Locate the cell with the specified text and output its [x, y] center coordinate. 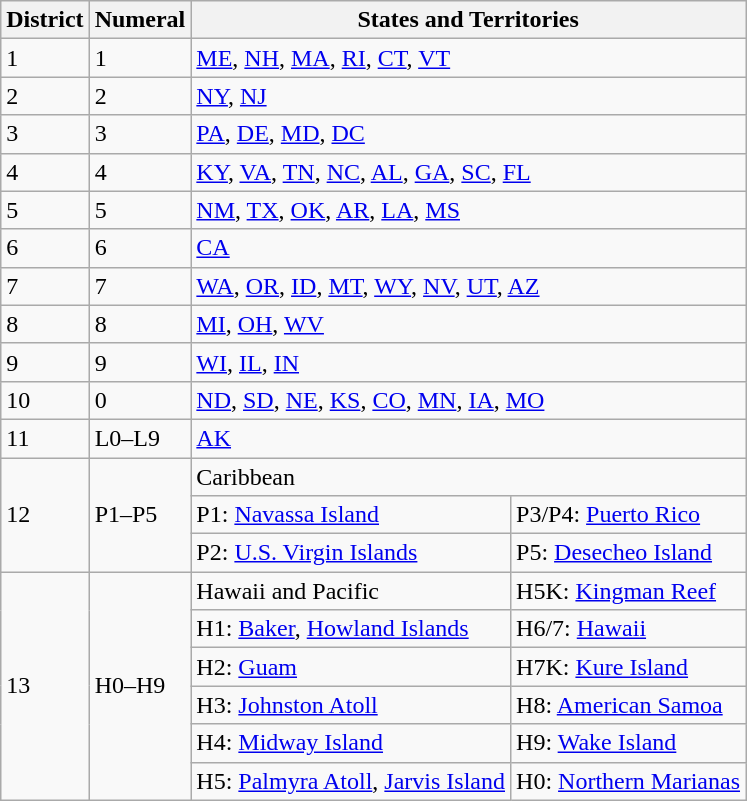
13 [45, 686]
ME, NH, MA, RI, CT, VT [468, 58]
PA, DE, MD, DC [468, 134]
10 [45, 400]
11 [45, 438]
H0–H9 [140, 686]
P1–P5 [140, 515]
Numeral [140, 20]
H2: Guam [351, 667]
Hawaii and Pacific [351, 591]
H7K: Kure Island [628, 667]
AK [468, 438]
P5: Desecheo Island [628, 553]
States and Territories [468, 20]
ND, SD, NE, KS, CO, MN, IA, MO [468, 400]
H6/7: Hawaii [628, 629]
NY, NJ [468, 96]
Caribbean [468, 477]
H5K: Kingman Reef [628, 591]
0 [140, 400]
H8: American Samoa [628, 705]
KY, VA, TN, NC, AL, GA, SC, FL [468, 172]
H3: Johnston Atoll [351, 705]
NM, TX, OK, AR, LA, MS [468, 210]
WI, IL, IN [468, 362]
H4: Midway Island [351, 743]
H0: Northern Marianas [628, 781]
H5: Palmyra Atoll, Jarvis Island [351, 781]
12 [45, 515]
H9: Wake Island [628, 743]
P2: U.S. Virgin Islands [351, 553]
L0–L9 [140, 438]
WA, OR, ID, MT, WY, NV, UT, AZ [468, 286]
H1: Baker, Howland Islands [351, 629]
P1: Navassa Island [351, 515]
District [45, 20]
P3/P4: Puerto Rico [628, 515]
MI, OH, WV [468, 324]
CA [468, 248]
